Determine the (x, y) coordinate at the center of the cell enclosing the given text.  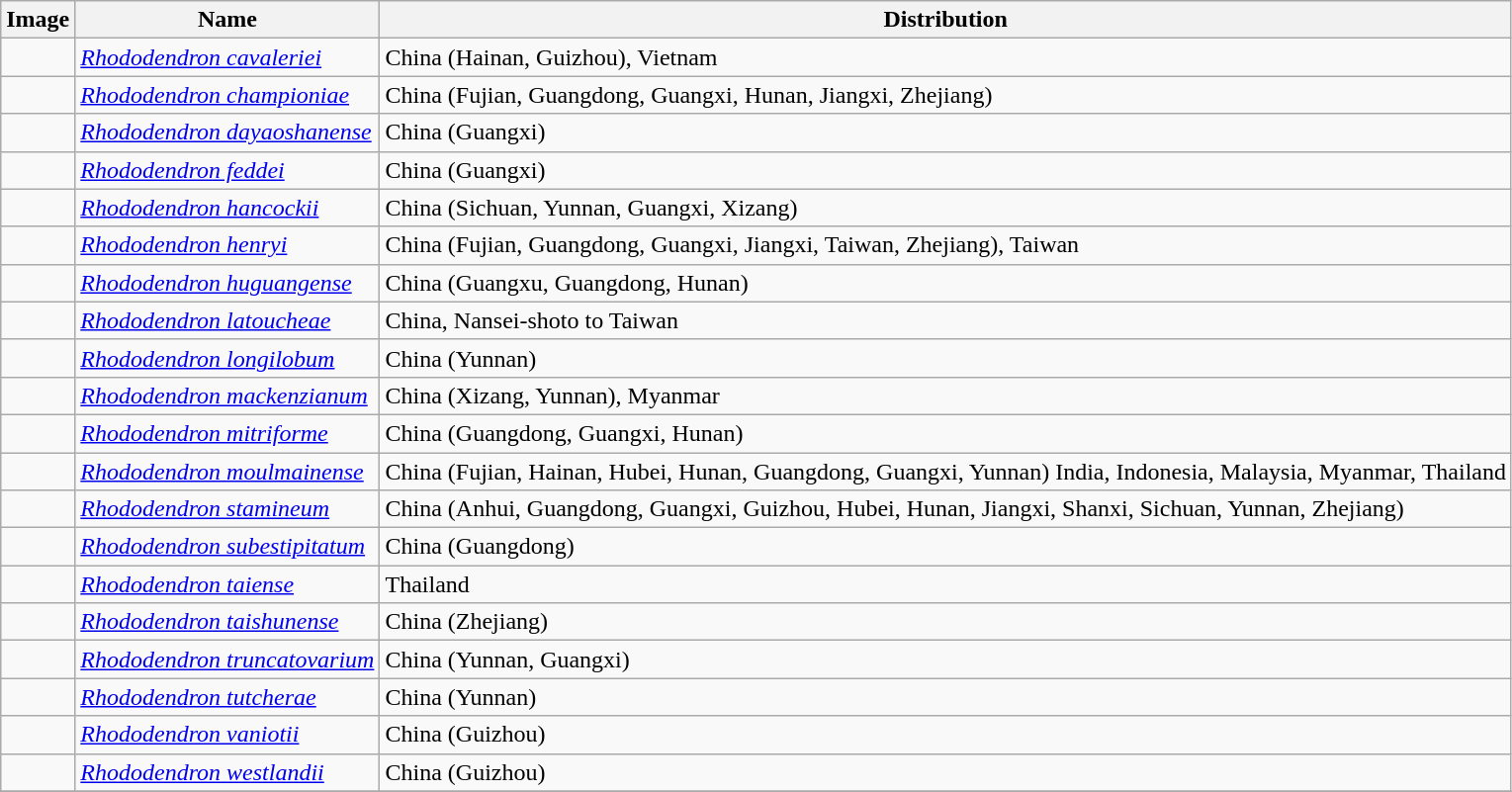
China (Sichuan, Yunnan, Guangxi, Xizang) (945, 208)
Rhododendron stamineum (227, 509)
China (Fujian, Guangdong, Guangxi, Jiangxi, Taiwan, Zhejiang), Taiwan (945, 245)
Rhododendron dayaoshanense (227, 132)
Rhododendron subestipitatum (227, 547)
Rhododendron championiae (227, 95)
Rhododendron latoucheae (227, 320)
Rhododendron hancockii (227, 208)
Thailand (945, 584)
Rhododendron mackenzianum (227, 396)
Rhododendron moulmainense (227, 472)
China (Guangxu, Guangdong, Hunan) (945, 283)
China (Anhui, Guangdong, Guangxi, Guizhou, Hubei, Hunan, Jiangxi, Shanxi, Sichuan, Yunnan, Zhejiang) (945, 509)
China (Guangdong) (945, 547)
Name (227, 20)
Rhododendron taiense (227, 584)
China, Nansei-shoto to Taiwan (945, 320)
Rhododendron henryi (227, 245)
Rhododendron vaniotii (227, 735)
China (Hainan, Guizhou), Vietnam (945, 57)
China (Fujian, Hainan, Hubei, Hunan, Guangdong, Guangxi, Yunnan) India, Indonesia, Malaysia, Myanmar, Thailand (945, 472)
Image (38, 20)
Rhododendron feddei (227, 170)
China (Zhejiang) (945, 622)
Rhododendron tutcherae (227, 697)
Rhododendron taishunense (227, 622)
Rhododendron truncatovarium (227, 660)
China (Fujian, Guangdong, Guangxi, Hunan, Jiangxi, Zhejiang) (945, 95)
Distribution (945, 20)
Rhododendron huguangense (227, 283)
Rhododendron cavaleriei (227, 57)
Rhododendron longilobum (227, 358)
China (Guangdong, Guangxi, Hunan) (945, 433)
China (Xizang, Yunnan), Myanmar (945, 396)
Rhododendron westlandii (227, 772)
China (Yunnan, Guangxi) (945, 660)
Rhododendron mitriforme (227, 433)
